Detect which cell encompasses the target text, then output its (X, Y) center coordinate. 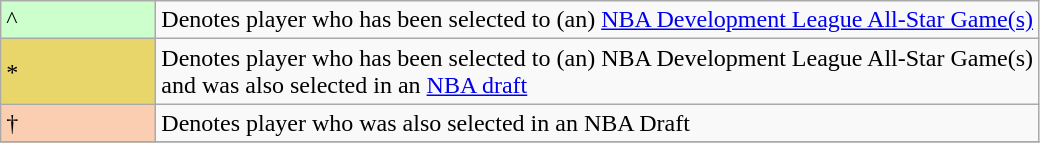
Denotes player who was also selected in an NBA Draft (598, 123)
Denotes player who has been selected to (an) NBA Development League All-Star Game(s) (598, 20)
^ (78, 20)
Denotes player who has been selected to (an) NBA Development League All-Star Game(s) and was also selected in an NBA draft (598, 72)
† (78, 123)
* (78, 72)
